Locate the cell with the specified text and output its [X, Y] center coordinate. 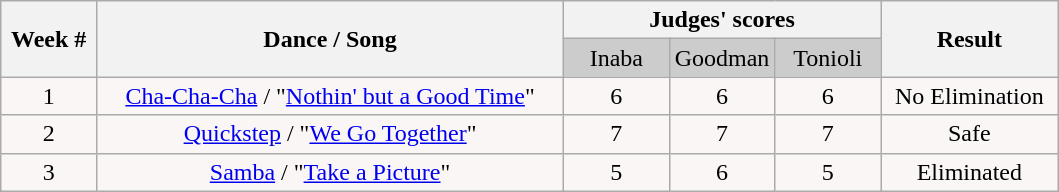
Quickstep / "We Go Together" [330, 134]
Week # [49, 39]
Judges' scores [722, 20]
Tonioli [828, 58]
Samba / "Take a Picture" [330, 172]
Dance / Song [330, 39]
1 [49, 96]
3 [49, 172]
2 [49, 134]
Eliminated [970, 172]
No Elimination [970, 96]
Result [970, 39]
Inaba [616, 58]
Cha-Cha-Cha / "Nothin' but a Good Time" [330, 96]
Safe [970, 134]
Goodman [722, 58]
